From the cell containing the given text, extract its center point as [X, Y] coordinate. 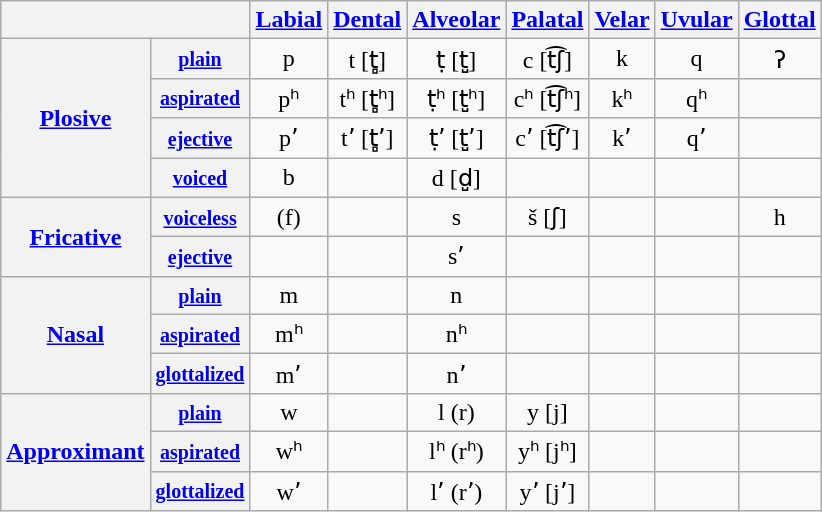
kʼ [622, 138]
mʼ [289, 374]
t [t̻] [368, 59]
ṭʼ [t̺ʼ] [456, 138]
k [622, 59]
š [ʃ] [548, 217]
Alveolar [456, 20]
pʼ [289, 138]
l (r) [456, 412]
mʰ [289, 334]
voiceless [200, 217]
nʰ [456, 334]
pʰ [289, 98]
wʰ [289, 451]
(f) [289, 217]
ʔ [780, 59]
ṭ [t̺] [456, 59]
Approximant [76, 452]
y [j] [548, 412]
h [780, 217]
b [289, 178]
w [289, 412]
wʼ [289, 491]
Fricative [76, 236]
tʰ [t̻ʰ] [368, 98]
kʰ [622, 98]
Dental [368, 20]
Glottal [780, 20]
n [456, 295]
lʰ (rʰ) [456, 451]
nʼ [456, 374]
tʼ [t̻ʼ] [368, 138]
ṭʰ [t̺ʰ] [456, 98]
qʰ [696, 98]
lʼ (rʼ) [456, 491]
sʼ [456, 257]
m [289, 295]
Plosive [76, 118]
p [289, 59]
cʼ [t͡ʃʼ] [548, 138]
voiced [200, 178]
c [t͡ʃ] [548, 59]
Labial [289, 20]
Nasal [76, 334]
Uvular [696, 20]
d [d̺] [456, 178]
s [456, 217]
yʰ [jʰ] [548, 451]
yʼ [jʼ] [548, 491]
q [696, 59]
Velar [622, 20]
qʼ [696, 138]
Palatal [548, 20]
cʰ [t͡ʃʰ] [548, 98]
